Provide the (x, y) coordinate of the cell's center where the given text is located.  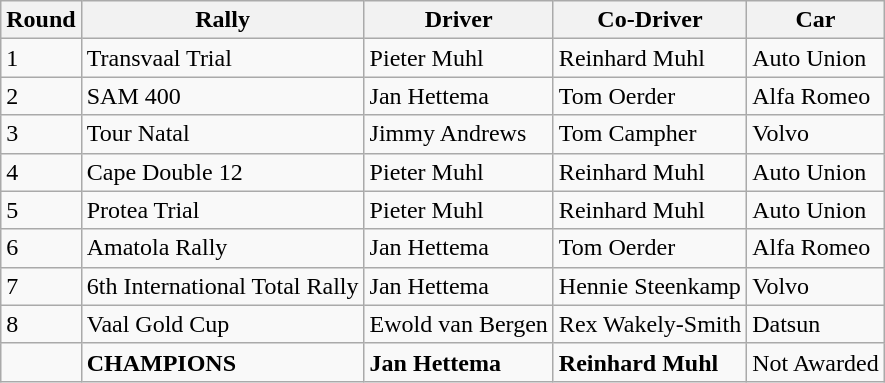
Ewold van Bergen (458, 324)
Driver (458, 20)
Datsun (816, 324)
Not Awarded (816, 362)
Protea Trial (222, 210)
6th International Total Rally (222, 286)
3 (41, 134)
Tom Campher (650, 134)
Co-Driver (650, 20)
5 (41, 210)
Car (816, 20)
Amatola Rally (222, 248)
Hennie Steenkamp (650, 286)
8 (41, 324)
7 (41, 286)
Round (41, 20)
Rally (222, 20)
6 (41, 248)
Transvaal Trial (222, 58)
2 (41, 96)
Cape Double 12 (222, 172)
CHAMPIONS (222, 362)
4 (41, 172)
SAM 400 (222, 96)
Rex Wakely-Smith (650, 324)
Jimmy Andrews (458, 134)
Vaal Gold Cup (222, 324)
Tour Natal (222, 134)
1 (41, 58)
